Extract the [X, Y] coordinate from the center of the cell holding the provided text.  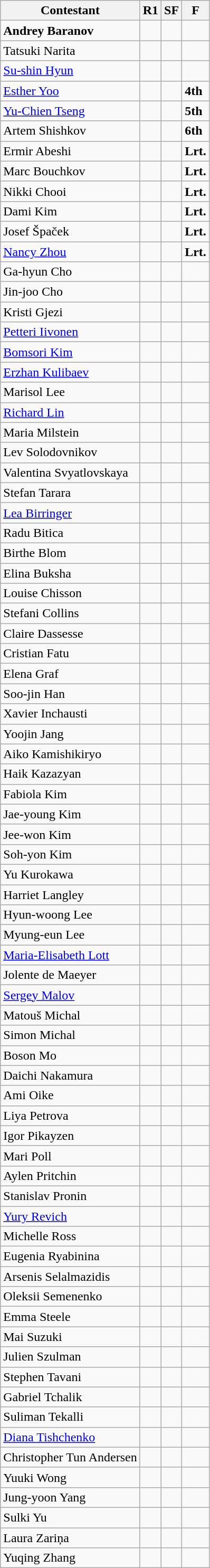
SF [172, 11]
Jolente de Maeyer [70, 975]
4th [196, 91]
Birthe Blom [70, 553]
Diana Tishchenko [70, 1437]
Contestant [70, 11]
Myung-eun Lee [70, 935]
5th [196, 111]
Ermir Abeshi [70, 151]
Christopher Tun Andersen [70, 1457]
Fabiola Kim [70, 794]
Petteri Iivonen [70, 332]
Aylen Pritchin [70, 1176]
Elena Graf [70, 674]
F [196, 11]
Nancy Zhou [70, 252]
Louise Chisson [70, 593]
Daichi Nakamura [70, 1075]
Esther Yoo [70, 91]
Su-shin Hyun [70, 71]
Stefan Tarara [70, 493]
Josef Špaček [70, 231]
Stanislav Pronin [70, 1196]
Stefani Collins [70, 613]
Sulki Yu [70, 1517]
Gabriel Tchalik [70, 1397]
Marc Bouchkov [70, 171]
Matouš Michal [70, 1015]
Tatsuki Narita [70, 51]
Ga-hyun Cho [70, 272]
Bomsori Kim [70, 352]
Michelle Ross [70, 1236]
Xavier Inchausti [70, 714]
Soh-yon Kim [70, 854]
Maria Milstein [70, 432]
Valentina Svyatlovskaya [70, 473]
Maria-Elisabeth Lott [70, 955]
Aiko Kamishikiryo [70, 754]
Hyun-woong Lee [70, 915]
Haik Kazazyan [70, 774]
Lev Solodovnikov [70, 452]
Stephen Tavani [70, 1377]
Jee-won Kim [70, 834]
Soo-jin Han [70, 694]
Cristian Fatu [70, 654]
6th [196, 131]
Jae-young Kim [70, 814]
Claire Dassesse [70, 634]
Yuuki Wong [70, 1477]
Kristi Gjezi [70, 312]
R1 [150, 11]
Ami Oike [70, 1095]
Julien Szulman [70, 1357]
Richard Lin [70, 412]
Artem Shishkov [70, 131]
Dami Kim [70, 211]
Yu-Chien Tseng [70, 111]
Elina Buksha [70, 573]
Oleksii Semenenko [70, 1297]
Nikki Chooi [70, 191]
Mari Poll [70, 1156]
Yury Revich [70, 1216]
Sergey Malov [70, 995]
Jin-joo Cho [70, 292]
Arsenis Selalmazidis [70, 1277]
Laura Zariņa [70, 1538]
Boson Mo [70, 1055]
Radu Bitica [70, 533]
Eugenia Ryabinina [70, 1257]
Igor Pikayzen [70, 1136]
Erzhan Kulibaev [70, 372]
Harriet Langley [70, 895]
Lea Birringer [70, 513]
Marisol Lee [70, 392]
Yoojin Jang [70, 734]
Simon Michal [70, 1035]
Emma Steele [70, 1317]
Andrey Baranov [70, 31]
Liya Petrova [70, 1116]
Yu Kurokawa [70, 874]
Yuqing Zhang [70, 1558]
Jung-yoon Yang [70, 1497]
Suliman Tekalli [70, 1417]
Mai Suzuki [70, 1337]
